Extract the [X, Y] coordinate from the center of the cell holding the provided text.  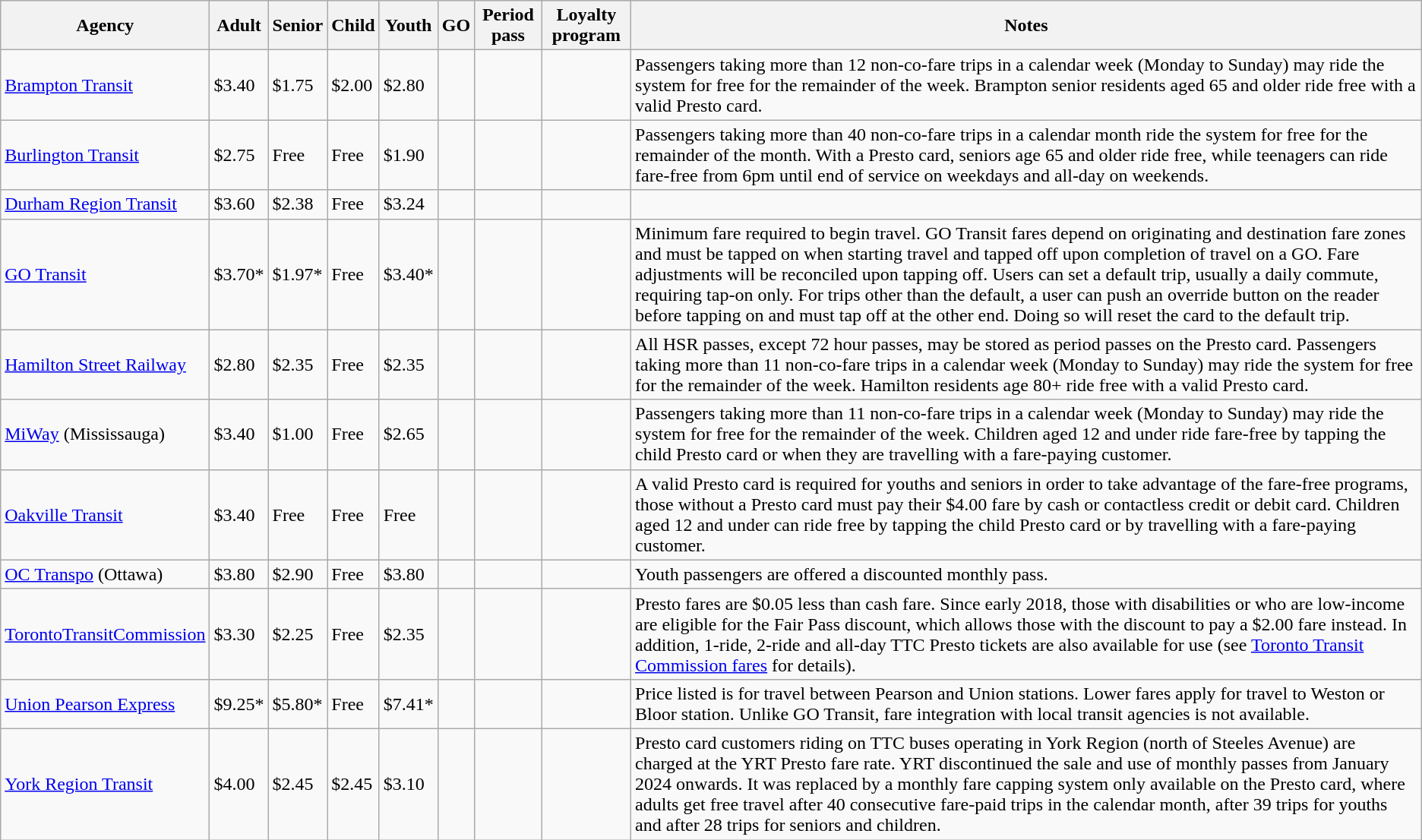
Oakville Transit [105, 515]
Notes [1027, 26]
GO Transit [105, 274]
Senior [298, 26]
Agency [105, 26]
$2.38 [298, 204]
$3.30 [239, 633]
TorontoTransitCommission [105, 633]
$1.75 [298, 85]
$4.00 [239, 784]
$1.90 [409, 155]
$2.90 [298, 574]
GO [456, 26]
$3.24 [409, 204]
Burlington Transit [105, 155]
$3.10 [409, 784]
$1.97* [298, 274]
$2.25 [298, 633]
York Region Transit [105, 784]
Youth passengers are offered a discounted monthly pass. [1027, 574]
Loyalty program [586, 26]
Hamilton Street Railway [105, 365]
Youth [409, 26]
$2.75 [239, 155]
$5.80* [298, 703]
$3.70* [239, 274]
$2.00 [353, 85]
Union Pearson Express [105, 703]
Child [353, 26]
Adult [239, 26]
OC Transpo (Ottawa) [105, 574]
$1.00 [298, 434]
$3.60 [239, 204]
MiWay (Mississauga) [105, 434]
$9.25* [239, 703]
$2.65 [409, 434]
Durham Region Transit [105, 204]
Period pass [509, 26]
$7.41* [409, 703]
$3.40* [409, 274]
Brampton Transit [105, 85]
